Return the [X, Y] coordinate for the center point of the cell that contains the specified text.  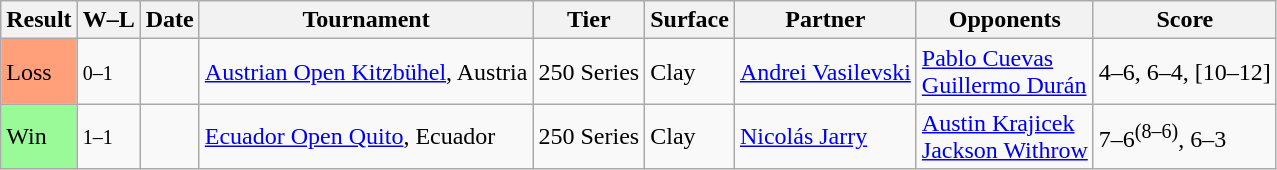
Ecuador Open Quito, Ecuador [366, 136]
Partner [825, 20]
Score [1184, 20]
0–1 [108, 72]
Nicolás Jarry [825, 136]
Tier [589, 20]
Loss [39, 72]
Austrian Open Kitzbühel, Austria [366, 72]
Tournament [366, 20]
Pablo Cuevas Guillermo Durán [1004, 72]
Austin Krajicek Jackson Withrow [1004, 136]
7–6(8–6), 6–3 [1184, 136]
Result [39, 20]
W–L [108, 20]
4–6, 6–4, [10–12] [1184, 72]
Andrei Vasilevski [825, 72]
Opponents [1004, 20]
Surface [690, 20]
Date [170, 20]
1–1 [108, 136]
Win [39, 136]
